For the text-containing cell, return its midpoint in (x, y) coordinate format. 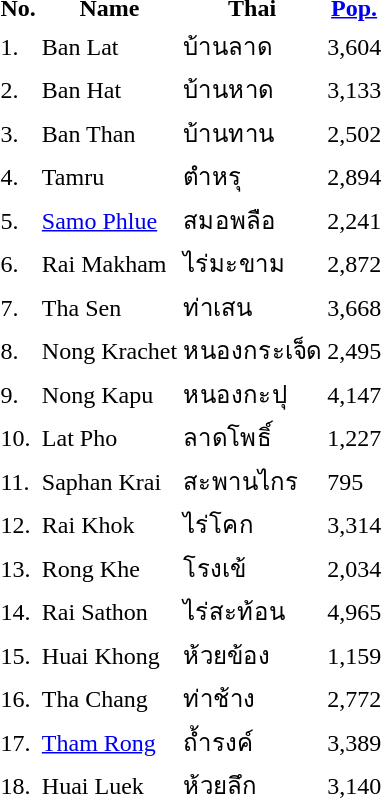
สมอพลือ (252, 220)
ถ้ำรงค์ (252, 742)
Tamru (109, 176)
Rong Khe (109, 568)
บ้านหาด (252, 90)
ตำหรุ (252, 176)
ลาดโพธิ์ (252, 438)
โรงเข้ (252, 568)
ไร่โคก (252, 524)
Rai Makham (109, 264)
Rai Khok (109, 524)
ท่าช้าง (252, 698)
ห้วยข้อง (252, 655)
Ban Than (109, 133)
Tha Sen (109, 307)
Rai Sathon (109, 612)
Ban Hat (109, 90)
หนองกระเจ็ด (252, 350)
บ้านทาน (252, 133)
Samo Phlue (109, 220)
Lat Pho (109, 438)
Ban Lat (109, 46)
หนองกะปุ (252, 394)
Huai Khong (109, 655)
บ้านลาด (252, 46)
สะพานไกร (252, 481)
Nong Kapu (109, 394)
Tha Chang (109, 698)
ท่าเสน (252, 307)
Saphan Krai (109, 481)
Tham Rong (109, 742)
ไร่มะขาม (252, 264)
ไร่สะท้อน (252, 612)
Nong Krachet (109, 350)
